From the cell containing the given text, extract its center point as [x, y] coordinate. 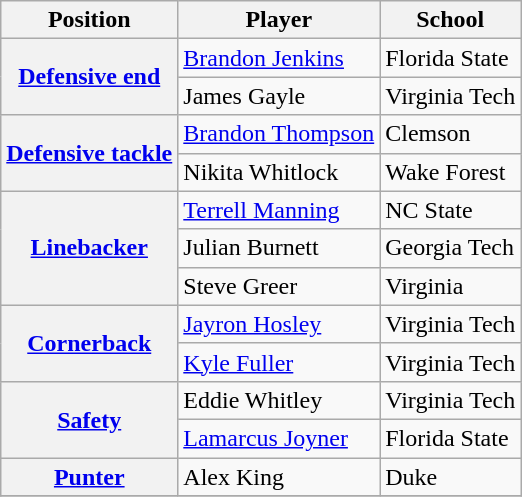
Nikita Whitlock [279, 172]
Clemson [450, 134]
Kyle Fuller [279, 362]
NC State [450, 210]
Defensive end [90, 77]
Alex King [279, 477]
Virginia [450, 286]
Terrell Manning [279, 210]
Brandon Jenkins [279, 58]
Cornerback [90, 343]
School [450, 20]
James Gayle [279, 96]
Defensive tackle [90, 153]
Wake Forest [450, 172]
Punter [90, 477]
Julian Burnett [279, 248]
Linebacker [90, 248]
Steve Greer [279, 286]
Eddie Whitley [279, 400]
Position [90, 20]
Jayron Hosley [279, 324]
Lamarcus Joyner [279, 438]
Safety [90, 419]
Duke [450, 477]
Player [279, 20]
Brandon Thompson [279, 134]
Georgia Tech [450, 248]
